Return [X, Y] of the center of cell containing provided text 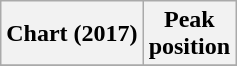
Peakposition [189, 34]
Chart (2017) [72, 34]
